Search for the cell housing the specified text and yield its (x, y) center coordinate. 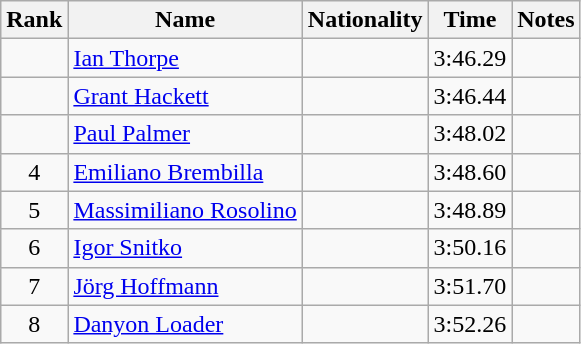
Igor Snitko (185, 248)
6 (34, 248)
Name (185, 20)
3:46.44 (470, 96)
3:51.70 (470, 286)
Nationality (365, 20)
4 (34, 172)
Time (470, 20)
Emiliano Brembilla (185, 172)
3:52.26 (470, 324)
8 (34, 324)
Ian Thorpe (185, 58)
Rank (34, 20)
3:48.02 (470, 134)
Grant Hackett (185, 96)
Notes (546, 20)
Danyon Loader (185, 324)
3:48.89 (470, 210)
7 (34, 286)
3:48.60 (470, 172)
5 (34, 210)
Jörg Hoffmann (185, 286)
3:46.29 (470, 58)
Paul Palmer (185, 134)
Massimiliano Rosolino (185, 210)
3:50.16 (470, 248)
